Search for the cell housing the specified text and yield its (x, y) center coordinate. 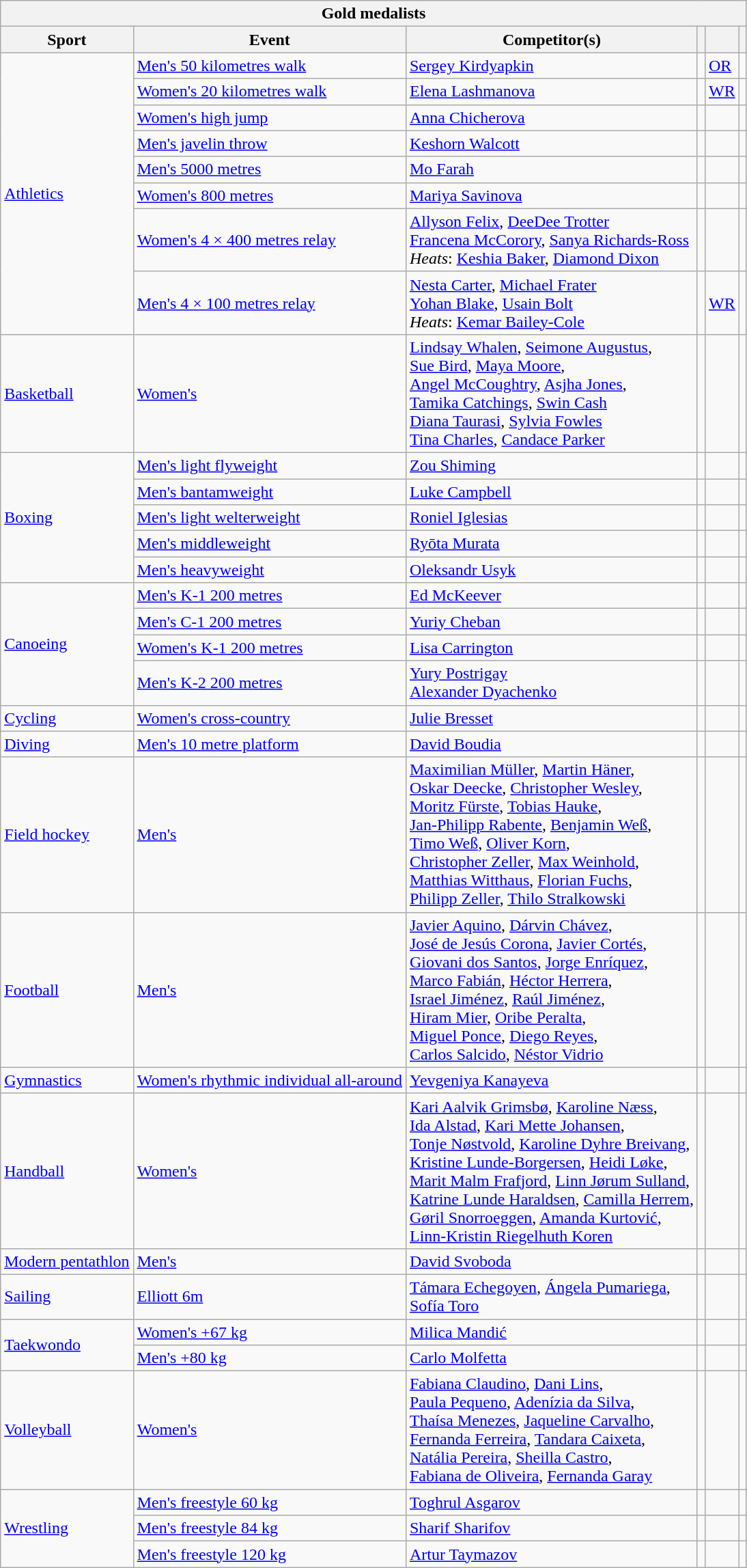
Zou Shiming (552, 465)
Men's 10 metre platform (269, 744)
Boxing (67, 517)
Men's C-1 200 metres (269, 622)
Basketball (67, 394)
Men's freestyle 120 kg (269, 1554)
Artur Taymazov (552, 1554)
Yuriy Cheban (552, 622)
Mo Farah (552, 169)
Men's 4 × 100 metres relay (269, 303)
Ryōta Murata (552, 544)
Yury PostrigayAlexander Dyachenko (552, 683)
Modern pentathlon (67, 1261)
Keshorn Walcott (552, 143)
Women's K-1 200 metres (269, 648)
Luke Campbell (552, 491)
Elena Lashmanova (552, 92)
OR (722, 66)
Roniel Iglesias (552, 518)
Mariya Savinova (552, 195)
Women's 800 metres (269, 195)
Women's 20 kilometres walk (269, 92)
Men's javelin throw (269, 143)
Yevgeniya Kanayeva (552, 1080)
Carlo Molfetta (552, 1358)
Sharif Sharifov (552, 1528)
Men's 50 kilometres walk (269, 66)
Oleksandr Usyk (552, 570)
Handball (67, 1171)
Volleyball (67, 1431)
Gymnastics (67, 1080)
Támara Echegoyen, Ángela Pumariega,Sofía Toro (552, 1297)
Women's high jump (269, 118)
David Svoboda (552, 1261)
Men's heavyweight (269, 570)
Men's bantamweight (269, 491)
Sport (67, 40)
Men's light welterweight (269, 518)
Gold medalists (374, 14)
Anna Chicherova (552, 118)
Men's light flyweight (269, 465)
Julie Bresset (552, 718)
Allyson Felix, DeeDee TrotterFrancena McCorory, Sanya Richards-RossHeats: Keshia Baker, Diamond Dixon (552, 240)
Women's +67 kg (269, 1332)
Elliott 6m (269, 1297)
Sailing (67, 1297)
Milica Mandić (552, 1332)
Men's middleweight (269, 544)
Diving (67, 744)
Athletics (67, 193)
Men's freestyle 60 kg (269, 1502)
David Boudia (552, 744)
Field hockey (67, 835)
Women's 4 × 400 metres relay (269, 240)
Competitor(s) (552, 40)
Football (67, 989)
Men's 5000 metres (269, 169)
Men's K-2 200 metres (269, 683)
Canoeing (67, 644)
Event (269, 40)
Sergey Kirdyapkin (552, 66)
Men's freestyle 84 kg (269, 1528)
Women's cross-country (269, 718)
Nesta Carter, Michael Frater Yohan Blake, Usain BoltHeats: Kemar Bailey-Cole (552, 303)
Wrestling (67, 1528)
Toghrul Asgarov (552, 1502)
Lisa Carrington (552, 648)
Men's +80 kg (269, 1358)
Women's rhythmic individual all-around (269, 1080)
Cycling (67, 718)
Ed McKeever (552, 596)
Men's K-1 200 metres (269, 596)
Taekwondo (67, 1345)
